Find where the given text appears and provide that cell's center as (x, y) coordinate. 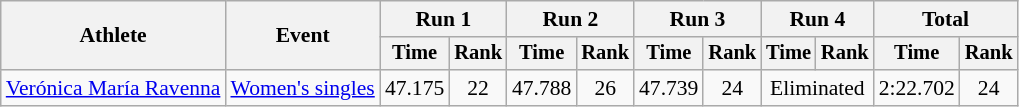
Total (946, 19)
47.175 (414, 88)
47.739 (668, 88)
Women's singles (302, 88)
2:22.702 (917, 88)
Run 3 (698, 19)
Verónica María Ravenna (114, 88)
26 (605, 88)
Run 4 (817, 19)
Eliminated (817, 88)
Run 2 (570, 19)
47.788 (542, 88)
Athlete (114, 36)
Event (302, 36)
22 (478, 88)
Run 1 (444, 19)
